Return [X, Y] of the center of cell containing provided text 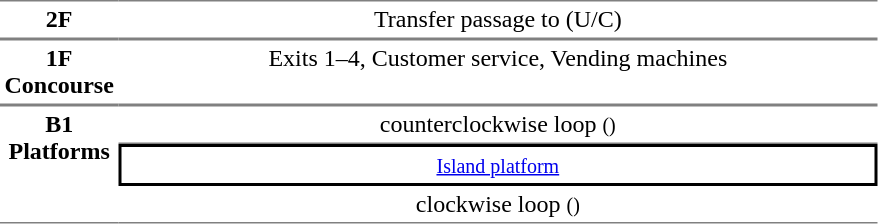
clockwise loop () [498, 205]
Transfer passage to (U/C) [498, 20]
1FConcourse [59, 72]
B1Platforms [59, 164]
Exits 1–4, Customer service, Vending machines [498, 72]
2F [59, 20]
Island platform [498, 165]
counterclockwise loop () [498, 124]
